Scan for the cell matching the given text and deliver its [X, Y] coordinate at center. 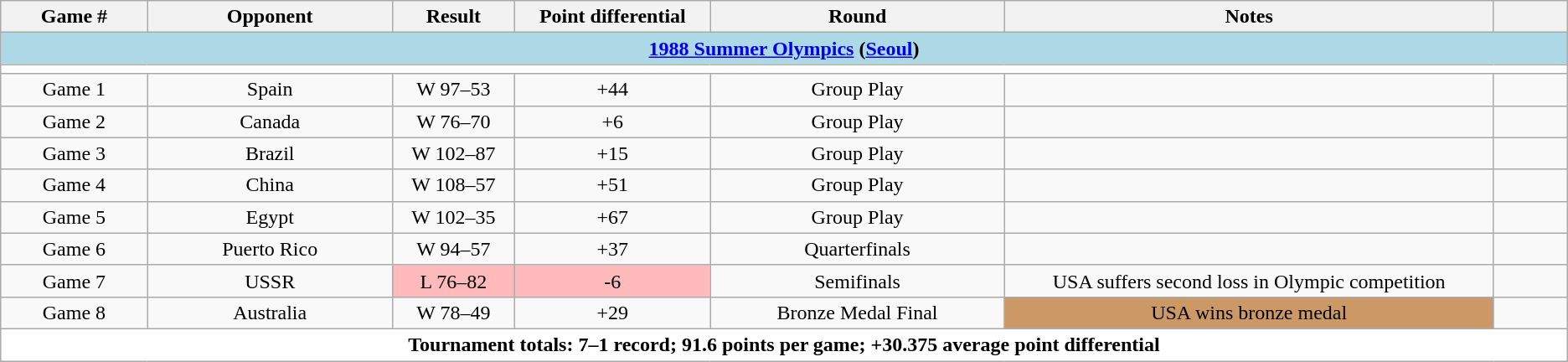
W 78–49 [453, 313]
Game # [74, 17]
+44 [612, 90]
+37 [612, 249]
Semifinals [858, 281]
China [270, 185]
Game 3 [74, 153]
Australia [270, 313]
Point differential [612, 17]
USA suffers second loss in Olympic competition [1250, 281]
Spain [270, 90]
Game 6 [74, 249]
Puerto Rico [270, 249]
Game 2 [74, 122]
Bronze Medal Final [858, 313]
W 76–70 [453, 122]
W 97–53 [453, 90]
Game 1 [74, 90]
Game 4 [74, 185]
USSR [270, 281]
USA wins bronze medal [1250, 313]
+29 [612, 313]
W 102–35 [453, 217]
+51 [612, 185]
+6 [612, 122]
-6 [612, 281]
Brazil [270, 153]
Opponent [270, 17]
W 94–57 [453, 249]
Game 8 [74, 313]
W 108–57 [453, 185]
Canada [270, 122]
Game 5 [74, 217]
Round [858, 17]
+67 [612, 217]
1988 Summer Olympics (Seoul) [784, 49]
+15 [612, 153]
W 102–87 [453, 153]
Tournament totals: 7–1 record; 91.6 points per game; +30.375 average point differential [784, 344]
Quarterfinals [858, 249]
Egypt [270, 217]
Result [453, 17]
L 76–82 [453, 281]
Notes [1250, 17]
Game 7 [74, 281]
